From the cell containing the given text, extract its center point as (x, y) coordinate. 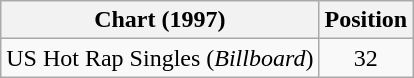
Position (366, 20)
32 (366, 58)
Chart (1997) (160, 20)
US Hot Rap Singles (Billboard) (160, 58)
